Identify which cell holds the provided text, then report its (X, Y) central coordinate. 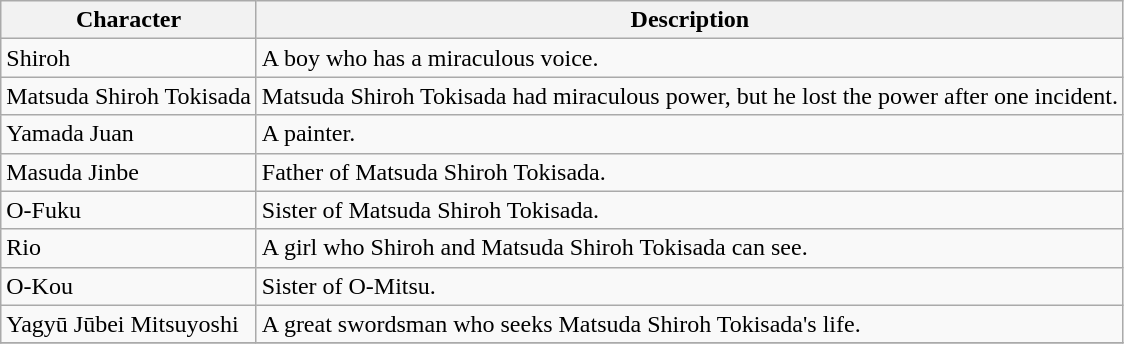
Sister of Matsuda Shiroh Tokisada. (690, 210)
A painter. (690, 134)
O-Kou (129, 286)
Yamada Juan (129, 134)
Matsuda Shiroh Tokisada had miraculous power, but he lost the power after one incident. (690, 96)
Character (129, 20)
Yagyū Jūbei Mitsuyoshi (129, 324)
O-Fuku (129, 210)
A boy who has a miraculous voice. (690, 58)
Rio (129, 248)
Matsuda Shiroh Tokisada (129, 96)
A great swordsman who seeks Matsuda Shiroh Tokisada's life. (690, 324)
Shiroh (129, 58)
Sister of O-Mitsu. (690, 286)
Father of Matsuda Shiroh Tokisada. (690, 172)
Masuda Jinbe (129, 172)
Description (690, 20)
A girl who Shiroh and Matsuda Shiroh Tokisada can see. (690, 248)
